Identify which cell holds the provided text, then report its (X, Y) central coordinate. 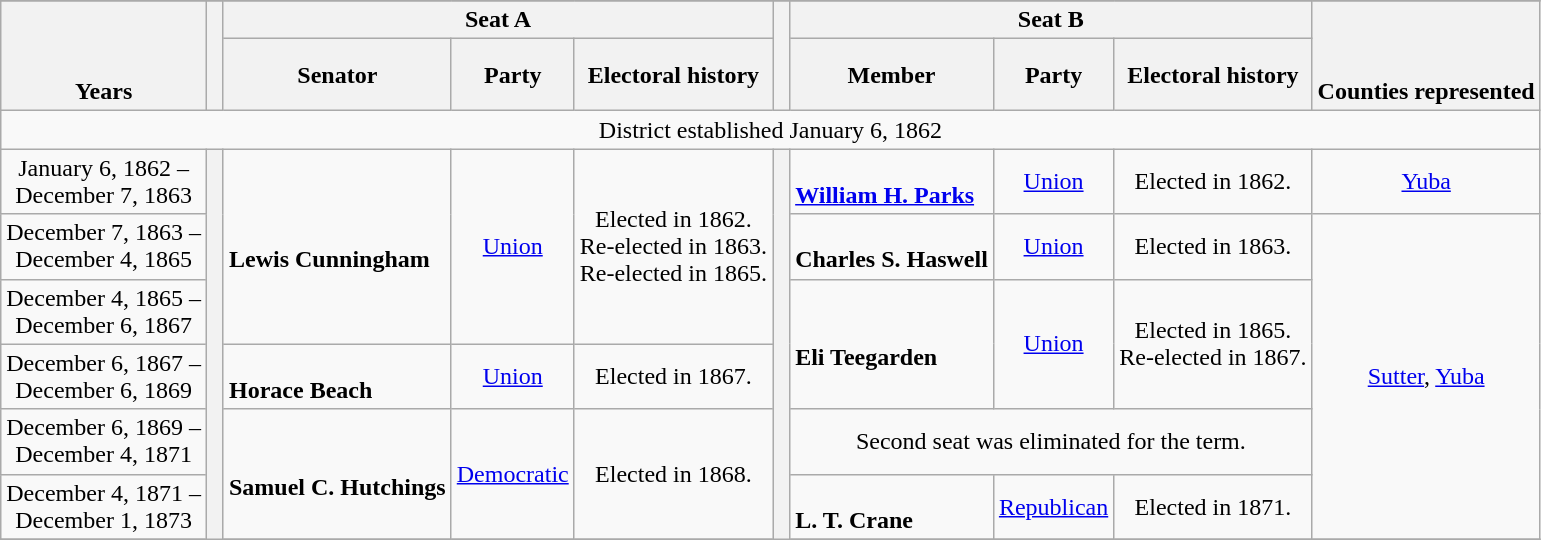
December 6, 1869 – December 4, 1871 (104, 442)
Counties represented (1426, 56)
Yuba (1426, 182)
Seat A (498, 20)
Second seat was eliminated for the term. (1051, 442)
District established January 6, 1862 (770, 130)
January 6, 1862 – December 7, 1863 (104, 182)
Eli Teegarden (892, 344)
Seat B (1051, 20)
Lewis Cunningham (337, 246)
Democratic (512, 474)
December 7, 1863 – December 4, 1865 (104, 246)
Years (104, 56)
Republican (1053, 506)
December 4, 1871 – December 1, 1873 (104, 506)
Elected in 1862. Re-elected in 1863. Re-elected in 1865. (673, 246)
Elected in 1868. (673, 474)
Elected in 1865. Re-elected in 1867. (1213, 344)
December 6, 1867 – December 6, 1869 (104, 376)
Horace Beach (337, 376)
Elected in 1871. (1213, 506)
Charles S. Haswell (892, 246)
William H. Parks (892, 182)
Elected in 1862. (1213, 182)
L. T. Crane (892, 506)
Elected in 1863. (1213, 246)
Elected in 1867. (673, 376)
Member (892, 75)
Samuel C. Hutchings (337, 474)
December 4, 1865 – December 6, 1867 (104, 312)
Senator (337, 75)
Sutter, Yuba (1426, 376)
